For the text-containing cell, return its midpoint in [X, Y] coordinate format. 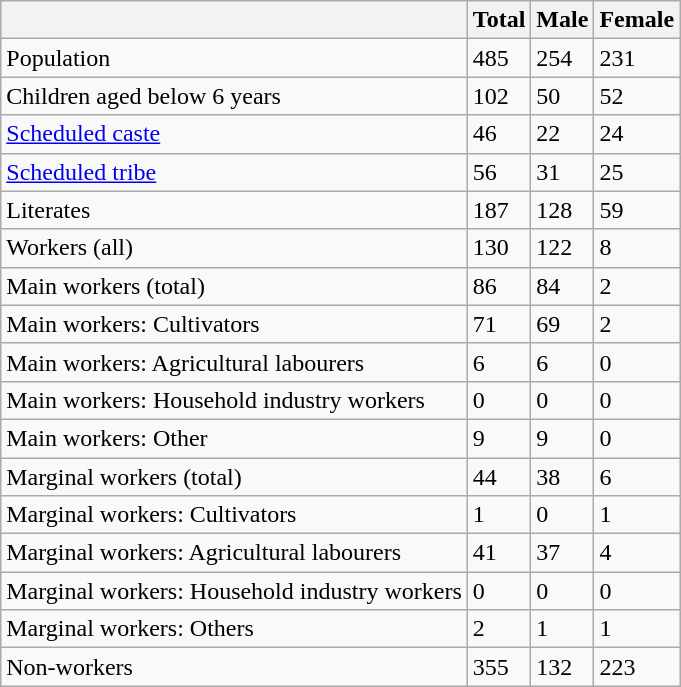
Children aged below 6 years [234, 96]
Non-workers [234, 667]
25 [637, 172]
Main workers: Agricultural labourers [234, 362]
Marginal workers (total) [234, 477]
31 [562, 172]
41 [499, 553]
4 [637, 553]
37 [562, 553]
187 [499, 210]
22 [562, 134]
Scheduled caste [234, 134]
128 [562, 210]
132 [562, 667]
485 [499, 58]
Scheduled tribe [234, 172]
84 [562, 286]
102 [499, 96]
59 [637, 210]
Marginal workers: Cultivators [234, 515]
Main workers: Household industry workers [234, 400]
355 [499, 667]
Literates [234, 210]
Total [499, 20]
69 [562, 324]
56 [499, 172]
50 [562, 96]
122 [562, 248]
231 [637, 58]
24 [637, 134]
Main workers: Other [234, 438]
Marginal workers: Agricultural labourers [234, 553]
8 [637, 248]
Main workers (total) [234, 286]
Male [562, 20]
38 [562, 477]
52 [637, 96]
Population [234, 58]
Female [637, 20]
Marginal workers: Household industry workers [234, 591]
Workers (all) [234, 248]
Marginal workers: Others [234, 629]
71 [499, 324]
Main workers: Cultivators [234, 324]
46 [499, 134]
44 [499, 477]
223 [637, 667]
130 [499, 248]
254 [562, 58]
86 [499, 286]
